Extract the (x, y) coordinate from the center of the cell holding the provided text.  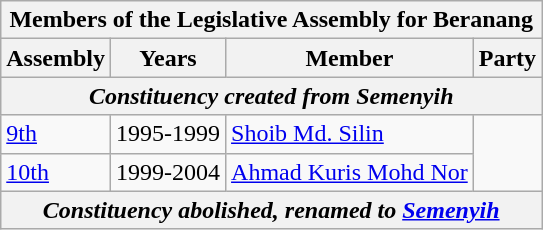
Member (350, 58)
Party (507, 58)
1995-1999 (168, 134)
1999-2004 (168, 172)
Shoib Md. Silin (350, 134)
Constituency created from Semenyih (272, 96)
Members of the Legislative Assembly for Beranang (272, 20)
Ahmad Kuris Mohd Nor (350, 172)
Constituency abolished, renamed to Semenyih (272, 210)
Years (168, 58)
9th (56, 134)
Assembly (56, 58)
10th (56, 172)
